Extract the (x, y) coordinate from the center of the cell holding the provided text.  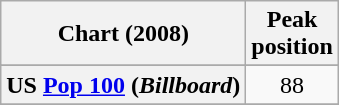
88 (292, 85)
Chart (2008) (124, 34)
US Pop 100 (Billboard) (124, 85)
Peakposition (292, 34)
